Search for the cell housing the specified text and yield its (X, Y) center coordinate. 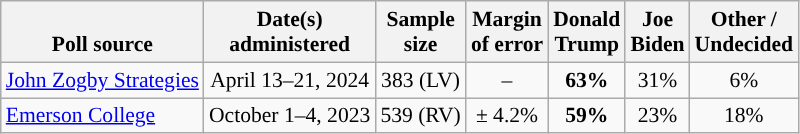
Marginof error (507, 32)
Samplesize (420, 32)
23% (657, 116)
59% (586, 116)
63% (586, 80)
± 4.2% (507, 116)
Emerson College (102, 116)
October 1–4, 2023 (290, 116)
Poll source (102, 32)
18% (744, 116)
Other /Undecided (744, 32)
DonaldTrump (586, 32)
JoeBiden (657, 32)
John Zogby Strategies (102, 80)
6% (744, 80)
539 (RV) (420, 116)
April 13–21, 2024 (290, 80)
Date(s)administered (290, 32)
– (507, 80)
31% (657, 80)
383 (LV) (420, 80)
